From the cell containing the given text, extract its center point as (X, Y) coordinate. 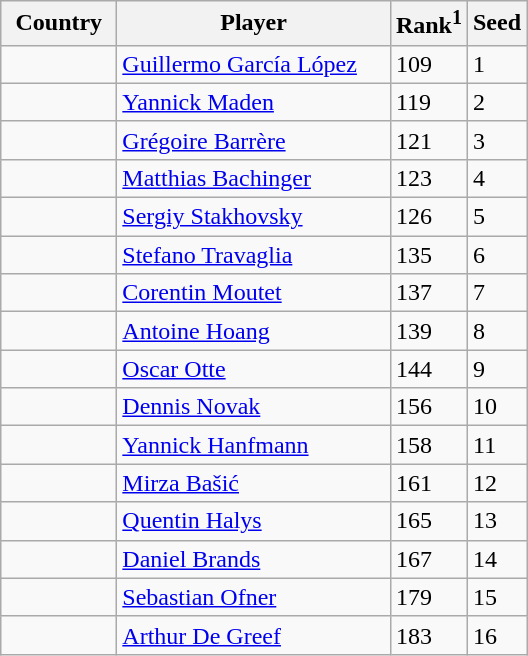
137 (428, 293)
165 (428, 521)
16 (496, 635)
9 (496, 369)
135 (428, 255)
161 (428, 483)
Stefano Travaglia (254, 255)
5 (496, 217)
2 (496, 102)
Yannick Hanfmann (254, 445)
Corentin Moutet (254, 293)
Matthias Bachinger (254, 178)
8 (496, 331)
Antoine Hoang (254, 331)
4 (496, 178)
3 (496, 140)
126 (428, 217)
123 (428, 178)
Seed (496, 24)
Rank1 (428, 24)
158 (428, 445)
Yannick Maden (254, 102)
1 (496, 64)
11 (496, 445)
Mirza Bašić (254, 483)
Daniel Brands (254, 559)
183 (428, 635)
15 (496, 597)
144 (428, 369)
121 (428, 140)
156 (428, 407)
12 (496, 483)
Guillermo García López (254, 64)
Sebastian Ofner (254, 597)
7 (496, 293)
Oscar Otte (254, 369)
139 (428, 331)
109 (428, 64)
Country (59, 24)
Quentin Halys (254, 521)
13 (496, 521)
Player (254, 24)
119 (428, 102)
14 (496, 559)
179 (428, 597)
10 (496, 407)
6 (496, 255)
Sergiy Stakhovsky (254, 217)
Arthur De Greef (254, 635)
Dennis Novak (254, 407)
Grégoire Barrère (254, 140)
167 (428, 559)
